Provide the [x, y] coordinate of the cell's center where the given text is located.  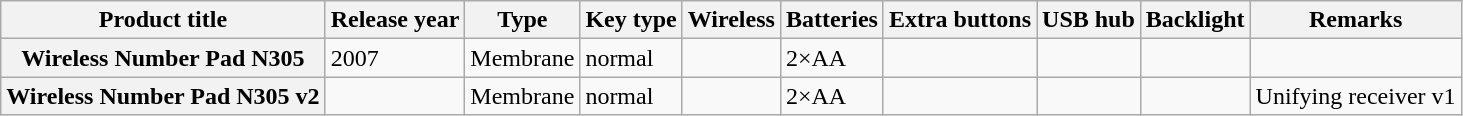
USB hub [1089, 20]
2007 [395, 58]
Unifying receiver v1 [1356, 96]
Remarks [1356, 20]
Wireless [731, 20]
Wireless Number Pad N305 v2 [163, 96]
Product title [163, 20]
Backlight [1195, 20]
Type [522, 20]
Wireless Number Pad N305 [163, 58]
Release year [395, 20]
Key type [631, 20]
Extra buttons [960, 20]
Batteries [832, 20]
